Extract the (X, Y) coordinate from the center of the cell holding the provided text.  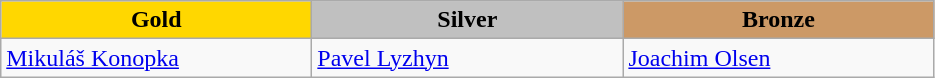
Bronze (778, 20)
Joachim Olsen (778, 58)
Silver (468, 20)
Mikuláš Konopka (156, 58)
Gold (156, 20)
Pavel Lyzhyn (468, 58)
